Return the (x, y) coordinate for the center point of the cell that contains the specified text.  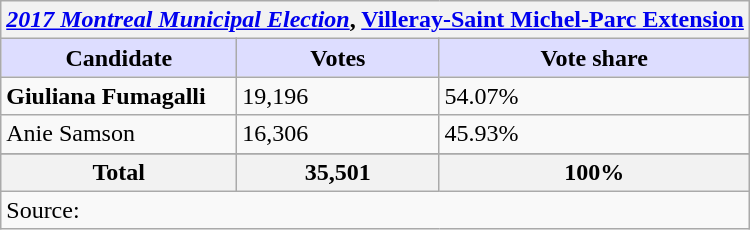
54.07% (594, 96)
Candidate (119, 58)
Source: (376, 210)
45.93% (594, 134)
Anie Samson (119, 134)
100% (594, 172)
Total (119, 172)
19,196 (338, 96)
Giuliana Fumagalli (119, 96)
Vote share (594, 58)
2017 Montreal Municipal Election, Villeray-Saint Michel-Parc Extension (376, 20)
Votes (338, 58)
16,306 (338, 134)
35,501 (338, 172)
